Search for the cell housing the specified text and yield its [X, Y] center coordinate. 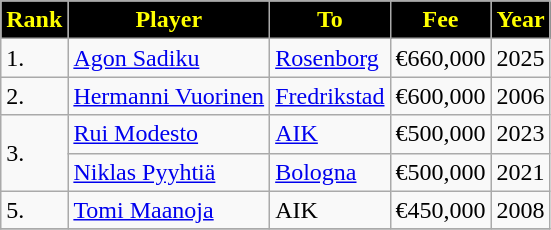
2025 [520, 58]
Rosenborg [330, 58]
€600,000 [440, 96]
Player [169, 20]
Rank [34, 20]
To [330, 20]
Fredrikstad [330, 96]
2023 [520, 134]
Tomi Maanoja [169, 210]
Bologna [330, 172]
Agon Sadiku [169, 58]
Niklas Pyyhtiä [169, 172]
3. [34, 153]
1. [34, 58]
Hermanni Vuorinen [169, 96]
5. [34, 210]
€450,000 [440, 210]
2008 [520, 210]
Fee [440, 20]
Year [520, 20]
2006 [520, 96]
2021 [520, 172]
Rui Modesto [169, 134]
2. [34, 96]
€660,000 [440, 58]
